Find where the given text appears and provide that cell's center as (X, Y) coordinate. 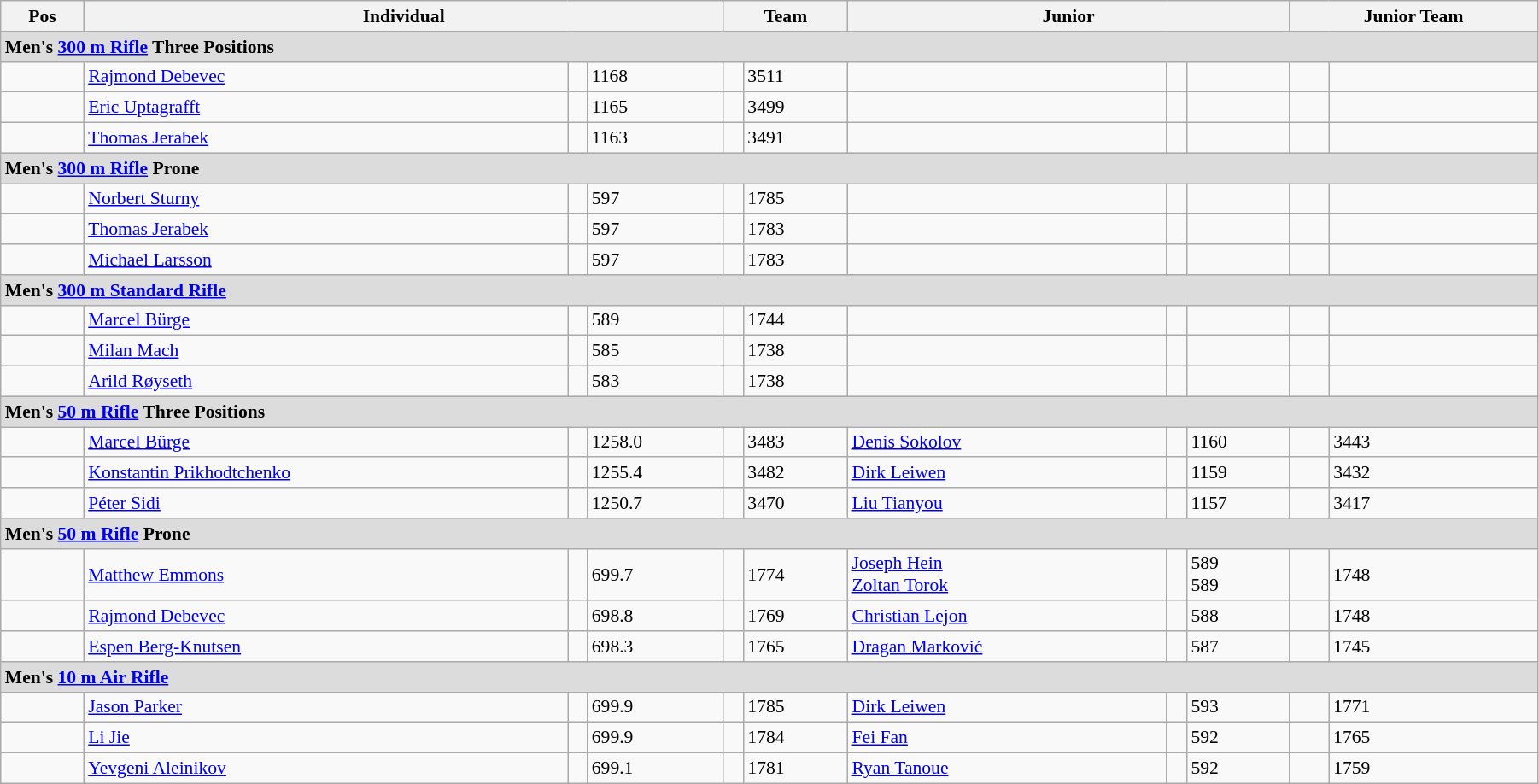
Team (786, 16)
1769 (795, 617)
1745 (1433, 647)
588 (1238, 617)
698.3 (656, 647)
1781 (795, 769)
1157 (1238, 503)
Dragan Marković (1007, 647)
1784 (795, 738)
1774 (795, 574)
Arild Røyseth (325, 382)
Jason Parker (325, 707)
Denis Sokolov (1007, 442)
Men's 50 m Rifle Three Positions (769, 412)
585 (656, 351)
3483 (795, 442)
1258.0 (656, 442)
Norbert Sturny (325, 199)
Konstantin Prikhodtchenko (325, 473)
589 (656, 320)
Yevgeni Aleinikov (325, 769)
1759 (1433, 769)
Péter Sidi (325, 503)
698.8 (656, 617)
Individual (403, 16)
1250.7 (656, 503)
Men's 300 m Standard Rifle (769, 290)
Men's 10 m Air Rifle (769, 677)
Espen Berg-Knutsen (325, 647)
1255.4 (656, 473)
593 (1238, 707)
Men's 50 m Rifle Prone (769, 534)
587 (1238, 647)
699.1 (656, 769)
Eric Uptagrafft (325, 108)
589589 (1238, 574)
3491 (795, 138)
3511 (795, 77)
1163 (656, 138)
Michael Larsson (325, 260)
Christian Lejon (1007, 617)
1160 (1238, 442)
Fei Fan (1007, 738)
Men's 300 m Rifle Three Positions (769, 47)
Joseph HeinZoltan Torok (1007, 574)
1168 (656, 77)
Junior (1068, 16)
3432 (1433, 473)
Milan Mach (325, 351)
3417 (1433, 503)
Liu Tianyou (1007, 503)
3482 (795, 473)
699.7 (656, 574)
Li Jie (325, 738)
1771 (1433, 707)
583 (656, 382)
Ryan Tanoue (1007, 769)
3470 (795, 503)
Matthew Emmons (325, 574)
1159 (1238, 473)
1165 (656, 108)
Men's 300 m Rifle Prone (769, 168)
Pos (43, 16)
3443 (1433, 442)
Junior Team (1414, 16)
3499 (795, 108)
1744 (795, 320)
